Determine the [x, y] coordinate at the center of the cell enclosing the given text.  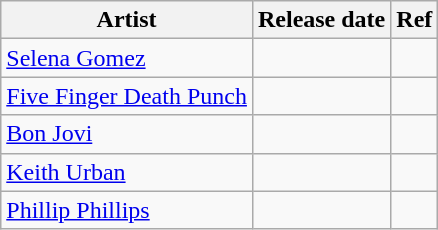
Bon Jovi [127, 134]
Artist [127, 20]
Five Finger Death Punch [127, 96]
Selena Gomez [127, 58]
Release date [321, 20]
Phillip Phillips [127, 210]
Ref [414, 20]
Keith Urban [127, 172]
